Locate the cell with the specified text and output its [X, Y] center coordinate. 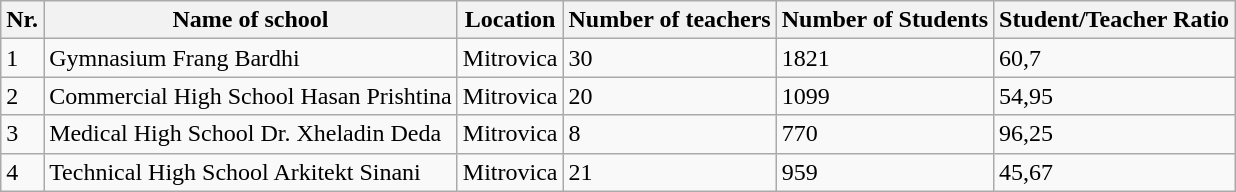
60,7 [1114, 58]
1821 [884, 58]
Commercial High School Hasan Prishtina [251, 96]
770 [884, 134]
Name of school [251, 20]
Number of Students [884, 20]
959 [884, 172]
54,95 [1114, 96]
3 [22, 134]
1 [22, 58]
Technical High School Arkitekt Sinani [251, 172]
30 [670, 58]
4 [22, 172]
Location [510, 20]
96,25 [1114, 134]
1099 [884, 96]
Gymnasium Frang Bardhi [251, 58]
2 [22, 96]
8 [670, 134]
20 [670, 96]
Medical High School Dr. Xheladin Deda [251, 134]
Number of teachers [670, 20]
21 [670, 172]
45,67 [1114, 172]
Nr. [22, 20]
Student/Teacher Ratio [1114, 20]
